Capture the cell that displays the provided text and extract its (x, y) central coordinate. 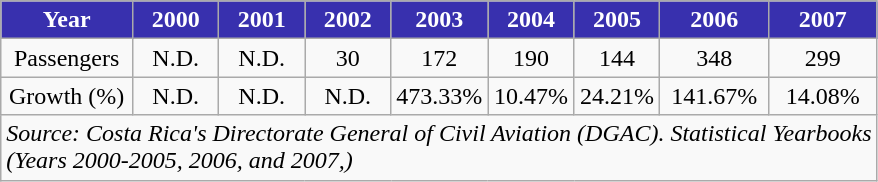
2002 (348, 20)
2007 (824, 20)
190 (531, 58)
30 (348, 58)
Passengers (67, 58)
348 (714, 58)
2003 (440, 20)
144 (617, 58)
2001 (262, 20)
473.33% (440, 96)
10.47% (531, 96)
Year (67, 20)
299 (824, 58)
141.67% (714, 96)
14.08% (824, 96)
2006 (714, 20)
172 (440, 58)
2005 (617, 20)
Source: Costa Rica's Directorate General of Civil Aviation (DGAC). Statistical Yearbooks(Years 2000-2005, 2006, and 2007,) (439, 148)
Growth (%) (67, 96)
2004 (531, 20)
2000 (176, 20)
24.21% (617, 96)
